Search for the cell housing the specified text and yield its (x, y) center coordinate. 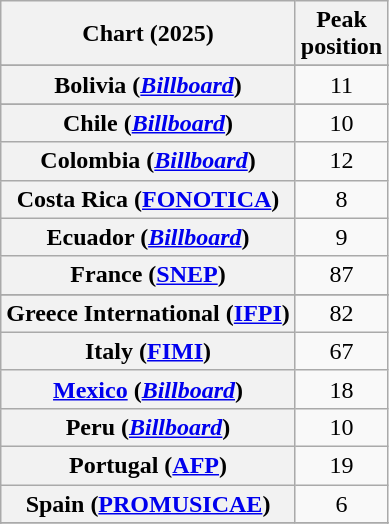
Portugal (AFP) (148, 465)
12 (341, 161)
Peakposition (341, 34)
11 (341, 85)
Greece International (IFPI) (148, 313)
Mexico (Billboard) (148, 389)
Spain (PROMUSICAE) (148, 503)
87 (341, 275)
Costa Rica (FONOTICA) (148, 199)
Chile (Billboard) (148, 123)
Italy (FIMI) (148, 351)
67 (341, 351)
82 (341, 313)
Colombia (Billboard) (148, 161)
19 (341, 465)
Chart (2025) (148, 34)
18 (341, 389)
6 (341, 503)
8 (341, 199)
Ecuador (Billboard) (148, 237)
Bolivia (Billboard) (148, 85)
France (SNEP) (148, 275)
Peru (Billboard) (148, 427)
9 (341, 237)
